Locate the cell with the specified text and output its (x, y) center coordinate. 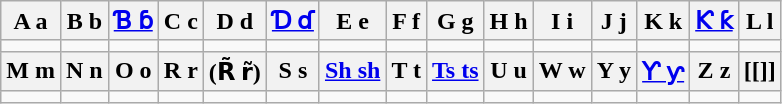
B b (84, 21)
W w (562, 71)
G g (456, 21)
U u (508, 71)
N n (84, 71)
I i (562, 21)
Ts ts (456, 71)
Ɓ ɓ (133, 21)
Ƙ ƙ (714, 21)
Z z (714, 71)
Ɗ ɗ (292, 21)
E e (352, 21)
[[]] (760, 71)
Sh sh (352, 71)
M m (31, 71)
(R̃ r̃) (234, 71)
F f (406, 21)
K k (664, 21)
L l (760, 21)
C c (180, 21)
A a (31, 21)
Ƴ ƴ (664, 71)
D d (234, 21)
R r (180, 71)
T t (406, 71)
O o (133, 71)
H h (508, 21)
Y y (614, 71)
J j (614, 21)
S s (292, 71)
